Return (x, y) of the center of cell containing provided text 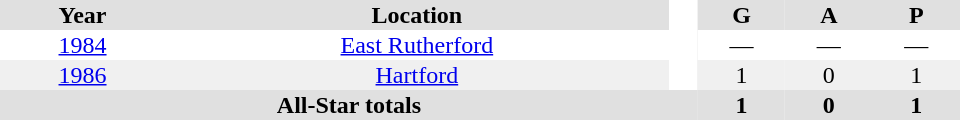
G (742, 15)
1986 (82, 75)
East Rutherford (417, 45)
Location (417, 15)
Hartford (417, 75)
All-Star totals (349, 105)
P (916, 15)
A (828, 15)
1984 (82, 45)
Year (82, 15)
